For the text-containing cell, return its midpoint in [X, Y] coordinate format. 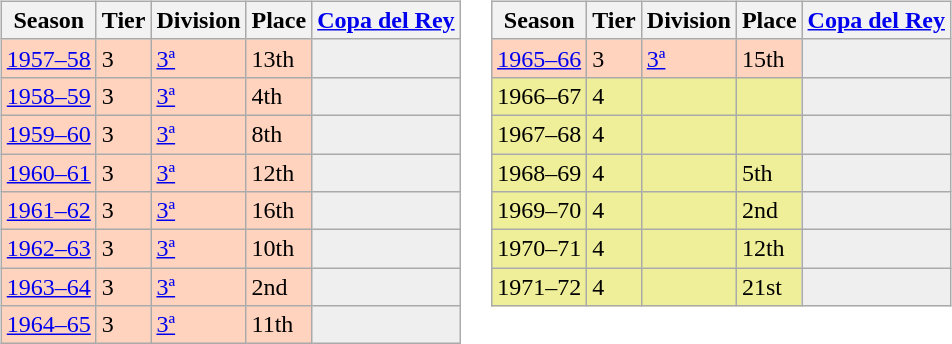
5th [769, 173]
1970–71 [540, 249]
10th [279, 249]
1966–67 [540, 96]
1964–65 [48, 325]
1965–66 [540, 58]
1962–63 [48, 249]
8th [279, 134]
1961–62 [48, 211]
13th [279, 58]
1957–58 [48, 58]
1959–60 [48, 134]
1967–68 [540, 134]
1958–59 [48, 96]
15th [769, 58]
11th [279, 325]
1971–72 [540, 287]
1968–69 [540, 173]
4th [279, 96]
21st [769, 287]
16th [279, 211]
1963–64 [48, 287]
1969–70 [540, 211]
1960–61 [48, 173]
